Find where the given text appears and provide that cell's center as (X, Y) coordinate. 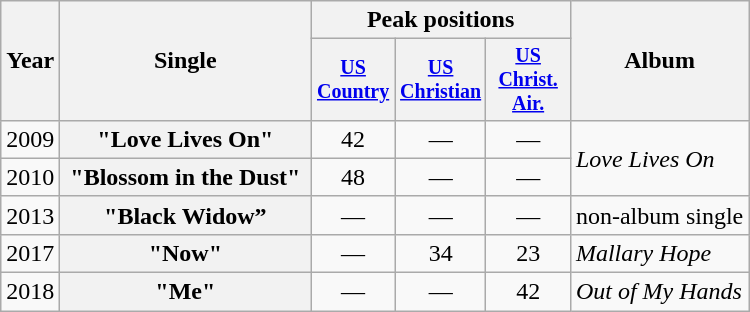
"Black Widow” (186, 215)
"Love Lives On" (186, 139)
34 (440, 253)
US Country (353, 80)
2009 (30, 139)
48 (353, 177)
Love Lives On (659, 158)
Out of My Hands (659, 292)
Album (659, 61)
Year (30, 61)
"Me" (186, 292)
"Blossom in the Dust" (186, 177)
USChrist.Air. (528, 80)
2013 (30, 215)
23 (528, 253)
Mallary Hope (659, 253)
US Christian (440, 80)
2017 (30, 253)
2010 (30, 177)
non-album single (659, 215)
2018 (30, 292)
Single (186, 61)
"Now" (186, 253)
Peak positions (441, 20)
